Extract the (x, y) coordinate from the center of the cell holding the provided text.  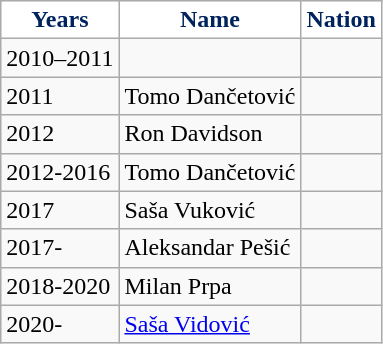
Milan Prpa (210, 286)
Ron Davidson (210, 134)
2018-2020 (60, 286)
Years (60, 20)
2012 (60, 134)
2011 (60, 96)
Nation (341, 20)
Saša Vidović (210, 324)
Saša Vuković (210, 210)
2017- (60, 248)
Aleksandar Pešić (210, 248)
2010–2011 (60, 58)
Name (210, 20)
2020- (60, 324)
2012-2016 (60, 172)
2017 (60, 210)
